Search for the cell housing the specified text and yield its [x, y] center coordinate. 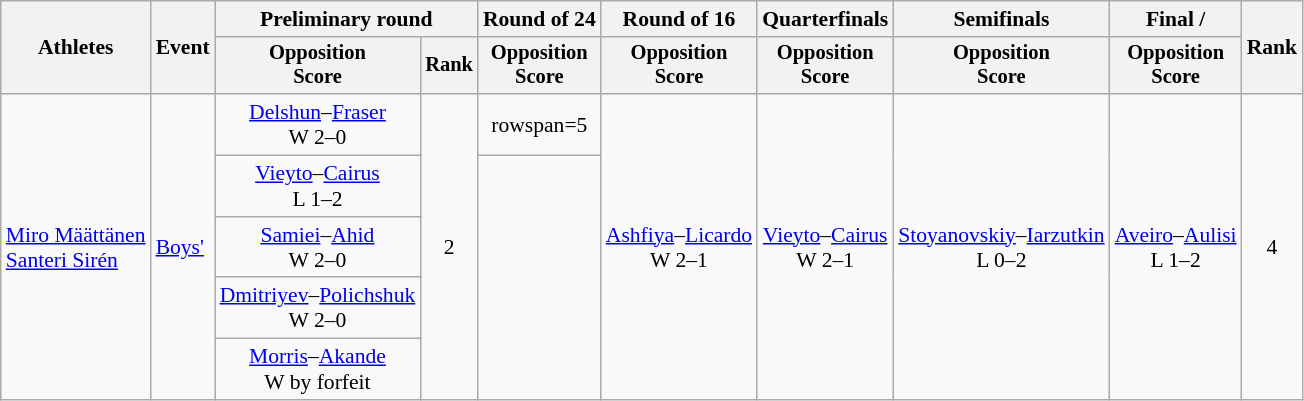
Vieyto–CairusW 2–1 [825, 247]
Semifinals [1001, 19]
Boys' [183, 247]
Preliminary round [346, 19]
Dmitriyev–PolichshukW 2–0 [318, 308]
Morris–AkandeW by forfeit [318, 370]
Ashfiya–LicardoW 2–1 [679, 247]
Athletes [76, 48]
Aveiro–AulisiL 1–2 [1176, 247]
2 [449, 247]
Stoyanovskiy–IarzutkinL 0–2 [1001, 247]
Round of 16 [679, 19]
Round of 24 [540, 19]
4 [1272, 247]
Event [183, 48]
Samiei–AhidW 2–0 [318, 248]
Quarterfinals [825, 19]
rowspan=5 [540, 124]
Delshun–FraserW 2–0 [318, 124]
Final / [1176, 19]
Vieyto–CairusL 1–2 [318, 186]
Miro MäättänenSanteri Sirén [76, 247]
